Find where the given text appears and provide that cell's center as (X, Y) coordinate. 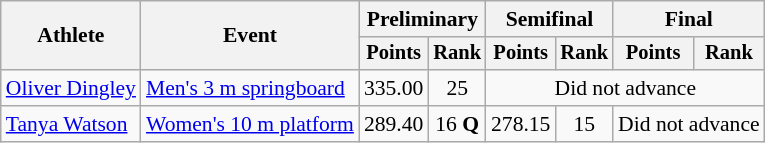
Semifinal (550, 19)
Preliminary (422, 19)
Women's 10 m platform (250, 124)
25 (457, 88)
Men's 3 m springboard (250, 88)
15 (584, 124)
335.00 (394, 88)
289.40 (394, 124)
Event (250, 36)
Oliver Dingley (71, 88)
Tanya Watson (71, 124)
278.15 (520, 124)
Athlete (71, 36)
16 Q (457, 124)
Final (689, 19)
